Search for the cell housing the specified text and yield its [x, y] center coordinate. 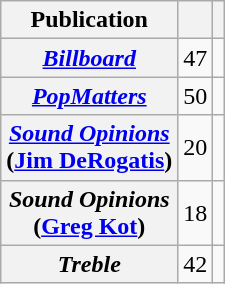
Treble [90, 264]
PopMatters [90, 96]
Sound Opinions(Jim DeRogatis) [90, 148]
47 [196, 58]
50 [196, 96]
42 [196, 264]
Sound Opinions(Greg Kot) [90, 212]
Billboard [90, 58]
20 [196, 148]
Publication [90, 20]
18 [196, 212]
